Pinpoint the cell where the given text exists, returning its (X, Y) midpoint coordinate. 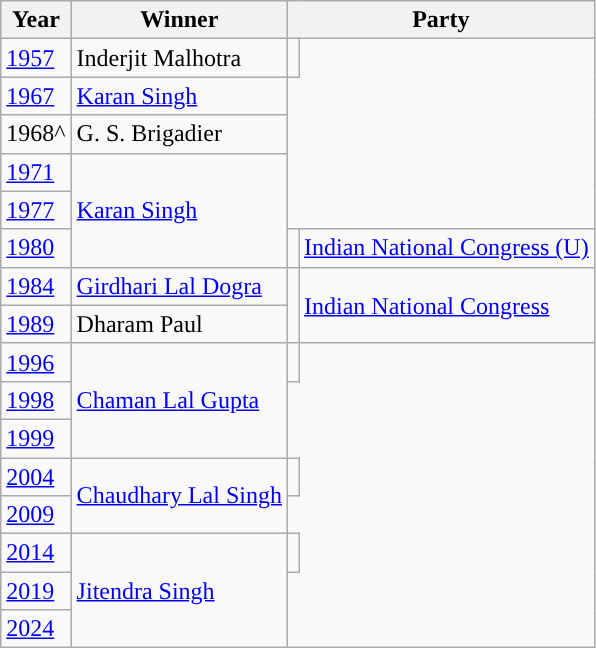
Chaman Lal Gupta (179, 400)
Indian National Congress (447, 305)
1971 (36, 172)
2004 (36, 477)
Party (440, 20)
Girdhari Lal Dogra (179, 286)
Inderjit Malhotra (179, 58)
1998 (36, 400)
2014 (36, 553)
Dharam Paul (179, 324)
2019 (36, 591)
1989 (36, 324)
1980 (36, 248)
1967 (36, 96)
1957 (36, 58)
1999 (36, 438)
2009 (36, 515)
2024 (36, 629)
1977 (36, 210)
1984 (36, 286)
1996 (36, 362)
Jitendra Singh (179, 591)
Year (36, 20)
Winner (179, 20)
1968^ (36, 134)
Chaudhary Lal Singh (179, 496)
G. S. Brigadier (179, 134)
Indian National Congress (U) (447, 248)
